Pinpoint the cell where the given text exists, returning its (X, Y) midpoint coordinate. 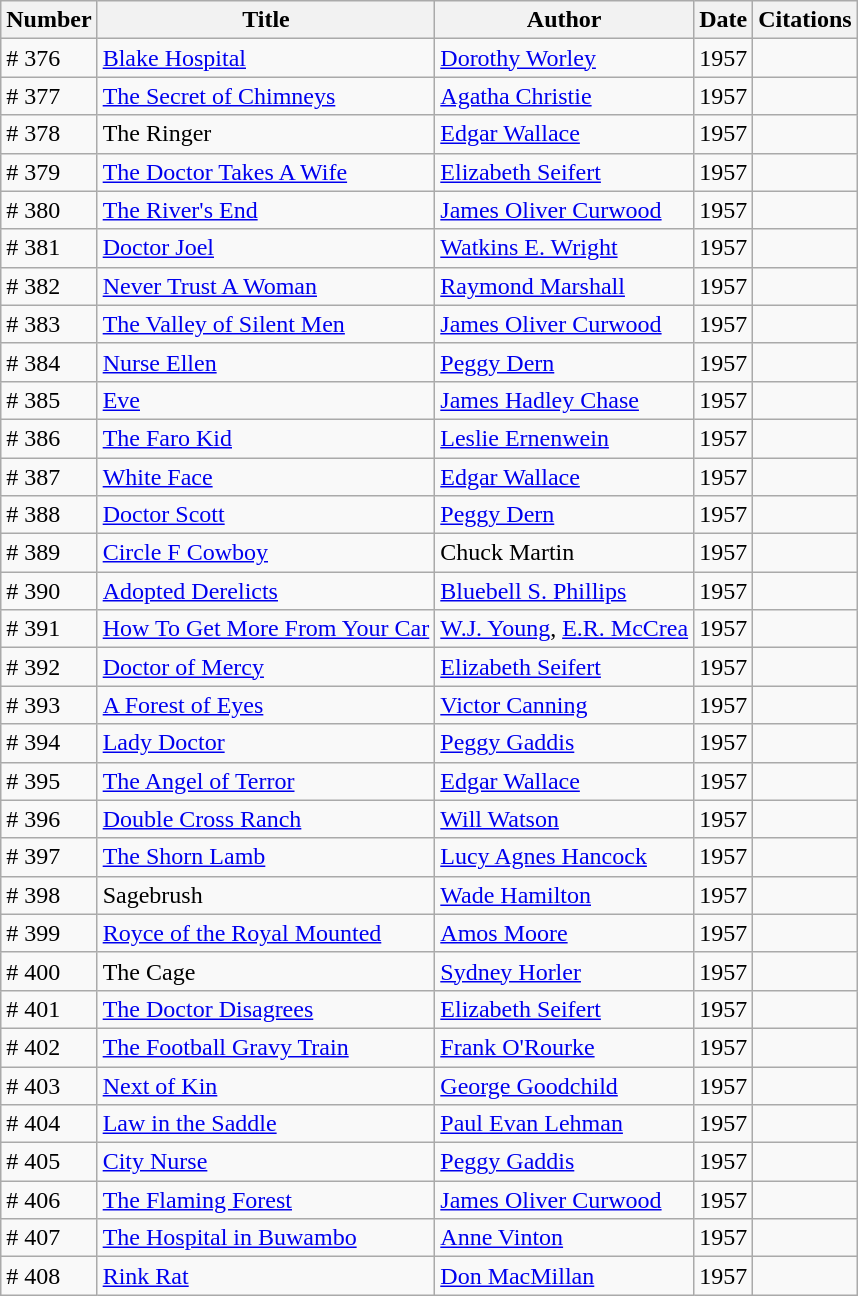
Title (266, 20)
# 401 (49, 1009)
# 376 (49, 58)
Raymond Marshall (564, 286)
The Doctor Takes A Wife (266, 172)
White Face (266, 477)
Anne Vinton (564, 1238)
# 382 (49, 286)
The Hospital in Buwambo (266, 1238)
Lady Doctor (266, 743)
Paul Evan Lehman (564, 1124)
Next of Kin (266, 1085)
# 408 (49, 1276)
The Flaming Forest (266, 1200)
Nurse Ellen (266, 362)
The Cage (266, 971)
# 406 (49, 1200)
Adopted Derelicts (266, 591)
# 388 (49, 515)
Chuck Martin (564, 553)
Don MacMillan (564, 1276)
# 405 (49, 1162)
The Angel of Terror (266, 781)
The Football Gravy Train (266, 1047)
# 381 (49, 248)
# 402 (49, 1047)
# 398 (49, 895)
A Forest of Eyes (266, 705)
City Nurse (266, 1162)
# 377 (49, 96)
# 391 (49, 629)
Agatha Christie (564, 96)
Victor Canning (564, 705)
# 396 (49, 819)
# 404 (49, 1124)
The Ringer (266, 134)
# 390 (49, 591)
# 407 (49, 1238)
The Shorn Lamb (266, 857)
Will Watson (564, 819)
How To Get More From Your Car (266, 629)
Number (49, 20)
Leslie Ernenwein (564, 438)
# 394 (49, 743)
James Hadley Chase (564, 400)
# 378 (49, 134)
Eve (266, 400)
Dorothy Worley (564, 58)
Doctor of Mercy (266, 667)
Never Trust A Woman (266, 286)
Frank O'Rourke (564, 1047)
The Doctor Disagrees (266, 1009)
Author (564, 20)
# 385 (49, 400)
The River's End (266, 210)
# 386 (49, 438)
George Goodchild (564, 1085)
Sydney Horler (564, 971)
W.J. Young, E.R. McCrea (564, 629)
# 400 (49, 971)
# 387 (49, 477)
Wade Hamilton (564, 895)
Lucy Agnes Hancock (564, 857)
# 384 (49, 362)
Blake Hospital (266, 58)
Citations (805, 20)
# 383 (49, 324)
Watkins E. Wright (564, 248)
Date (724, 20)
Circle F Cowboy (266, 553)
# 389 (49, 553)
Doctor Joel (266, 248)
Amos Moore (564, 933)
# 392 (49, 667)
# 397 (49, 857)
Law in the Saddle (266, 1124)
Bluebell S. Phillips (564, 591)
# 395 (49, 781)
# 403 (49, 1085)
Double Cross Ranch (266, 819)
Doctor Scott (266, 515)
# 380 (49, 210)
Sagebrush (266, 895)
The Faro Kid (266, 438)
# 379 (49, 172)
The Valley of Silent Men (266, 324)
Rink Rat (266, 1276)
# 393 (49, 705)
The Secret of Chimneys (266, 96)
Royce of the Royal Mounted (266, 933)
# 399 (49, 933)
